Capture the cell that displays the provided text and extract its (X, Y) central coordinate. 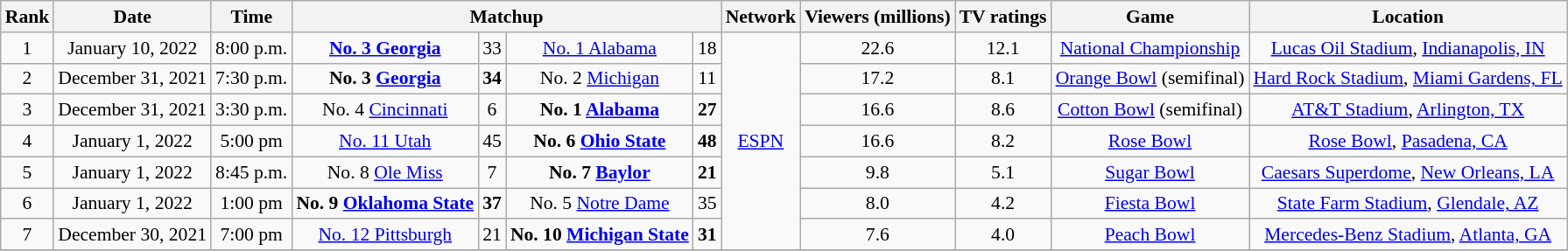
8.0 (877, 204)
Time (251, 17)
22.6 (877, 48)
17.2 (877, 79)
18 (707, 48)
4.0 (1003, 235)
Sugar Bowl (1150, 172)
January 10, 2022 (132, 48)
Fiesta Bowl (1150, 204)
Mercedes-Benz Stadium, Atlanta, GA (1408, 235)
4.2 (1003, 204)
Game (1150, 17)
37 (492, 204)
Network (761, 17)
No. 4 Cincinnati (385, 110)
7:00 pm (251, 235)
Rose Bowl (1150, 142)
Peach Bowl (1150, 235)
48 (707, 142)
No. 10 Michigan State (600, 235)
State Farm Stadium, Glendale, AZ (1408, 204)
No. 7 Baylor (600, 172)
45 (492, 142)
7:30 p.m. (251, 79)
11 (707, 79)
No. 9 Oklahoma State (385, 204)
Cotton Bowl (semifinal) (1150, 110)
8:45 p.m. (251, 172)
3 (28, 110)
No. 11 Utah (385, 142)
Rose Bowl, Pasadena, CA (1408, 142)
No. 6 Ohio State (600, 142)
34 (492, 79)
35 (707, 204)
8:00 p.m. (251, 48)
Date (132, 17)
5 (28, 172)
ESPN (761, 142)
1 (28, 48)
1:00 pm (251, 204)
9.8 (877, 172)
5:00 pm (251, 142)
31 (707, 235)
National Championship (1150, 48)
Viewers (millions) (877, 17)
7.6 (877, 235)
No. 8 Ole Miss (385, 172)
No. 2 Michigan (600, 79)
4 (28, 142)
12.1 (1003, 48)
8.1 (1003, 79)
Matchup (506, 17)
Hard Rock Stadium, Miami Gardens, FL (1408, 79)
8.6 (1003, 110)
27 (707, 110)
Lucas Oil Stadium, Indianapolis, IN (1408, 48)
8.2 (1003, 142)
No. 5 Notre Dame (600, 204)
AT&T Stadium, Arlington, TX (1408, 110)
2 (28, 79)
3:30 p.m. (251, 110)
Orange Bowl (semifinal) (1150, 79)
Location (1408, 17)
December 30, 2021 (132, 235)
Caesars Superdome, New Orleans, LA (1408, 172)
5.1 (1003, 172)
Rank (28, 17)
No. 12 Pittsburgh (385, 235)
TV ratings (1003, 17)
33 (492, 48)
